Determine the (X, Y) coordinate at the center of the cell enclosing the given text.  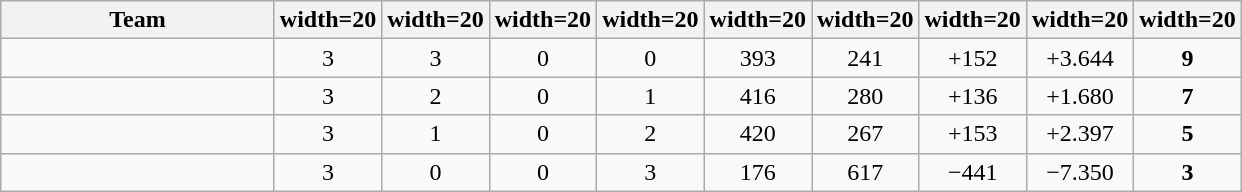
5 (1188, 134)
9 (1188, 58)
617 (866, 172)
393 (758, 58)
280 (866, 96)
7 (1188, 96)
267 (866, 134)
+136 (972, 96)
−7.350 (1080, 172)
241 (866, 58)
176 (758, 172)
416 (758, 96)
+153 (972, 134)
+3.644 (1080, 58)
+2.397 (1080, 134)
+152 (972, 58)
+1.680 (1080, 96)
420 (758, 134)
Team (138, 20)
−441 (972, 172)
